For the text-containing cell, return its midpoint in [x, y] coordinate format. 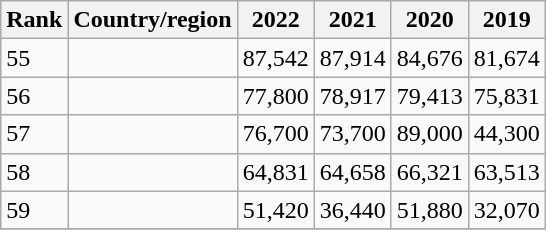
76,700 [276, 134]
58 [34, 172]
81,674 [506, 58]
64,658 [352, 172]
57 [34, 134]
51,420 [276, 210]
89,000 [430, 134]
63,513 [506, 172]
32,070 [506, 210]
56 [34, 96]
51,880 [430, 210]
44,300 [506, 134]
Country/region [152, 20]
2022 [276, 20]
66,321 [430, 172]
36,440 [352, 210]
78,917 [352, 96]
87,542 [276, 58]
84,676 [430, 58]
73,700 [352, 134]
77,800 [276, 96]
2019 [506, 20]
2021 [352, 20]
64,831 [276, 172]
79,413 [430, 96]
59 [34, 210]
87,914 [352, 58]
75,831 [506, 96]
2020 [430, 20]
55 [34, 58]
Rank [34, 20]
